Search for the cell housing the specified text and yield its [X, Y] center coordinate. 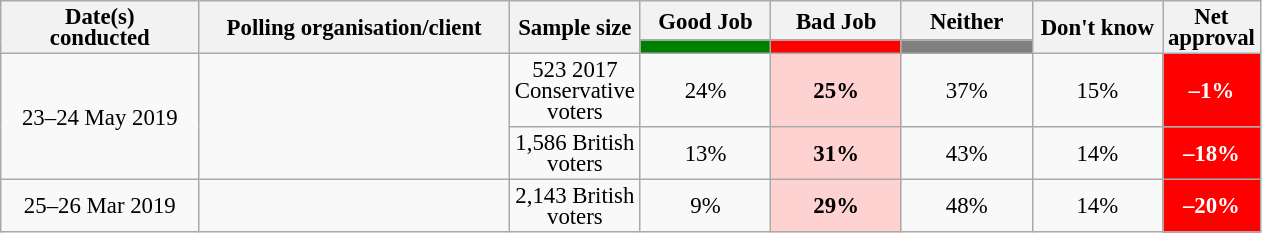
24% [706, 91]
48% [966, 206]
43% [966, 154]
Bad Job [836, 20]
9% [706, 206]
Don't know [1098, 28]
Polling organisation/client [354, 28]
1,586 British voters [574, 154]
25–26 Mar 2019 [100, 206]
25% [836, 91]
Sample size [574, 28]
523 2017 Conservative voters [574, 91]
–20% [1212, 206]
–1% [1212, 91]
Good Job [706, 20]
29% [836, 206]
–18% [1212, 154]
Neither [966, 20]
13% [706, 154]
23–24 May 2019 [100, 117]
31% [836, 154]
Date(s)conducted [100, 28]
37% [966, 91]
2,143 British voters [574, 206]
Net approval [1212, 28]
15% [1098, 91]
